Extract the [x, y] coordinate from the center of the cell holding the provided text.  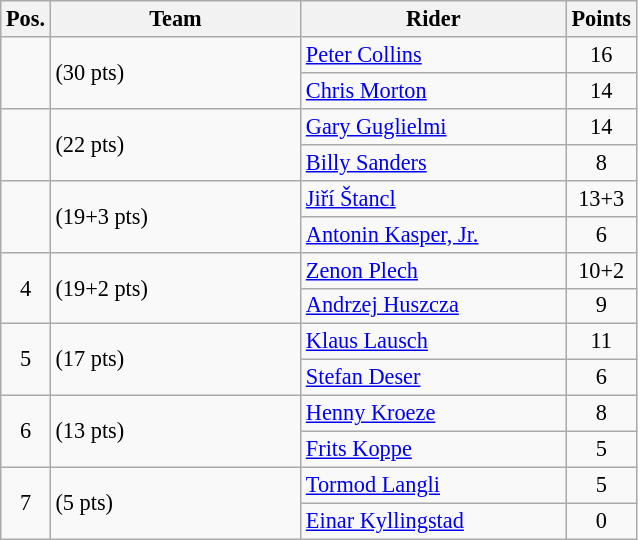
(5 pts) [175, 503]
11 [601, 342]
Billy Sanders [434, 162]
Rider [434, 19]
(30 pts) [175, 73]
9 [601, 306]
Jiří Štancl [434, 198]
(17 pts) [175, 360]
4 [26, 288]
Stefan Deser [434, 378]
(13 pts) [175, 432]
Henny Kroeze [434, 414]
10+2 [601, 270]
Einar Kyllingstad [434, 521]
Klaus Lausch [434, 342]
(22 pts) [175, 144]
(19+2 pts) [175, 288]
Antonin Kasper, Jr. [434, 234]
Pos. [26, 19]
13+3 [601, 198]
Gary Guglielmi [434, 126]
Frits Koppe [434, 450]
Tormod Langli [434, 485]
Points [601, 19]
Chris Morton [434, 90]
Andrzej Huszcza [434, 306]
(19+3 pts) [175, 216]
0 [601, 521]
Team [175, 19]
16 [601, 55]
Peter Collins [434, 55]
Zenon Plech [434, 270]
7 [26, 503]
